Extract the [X, Y] coordinate from the center of the cell holding the provided text.  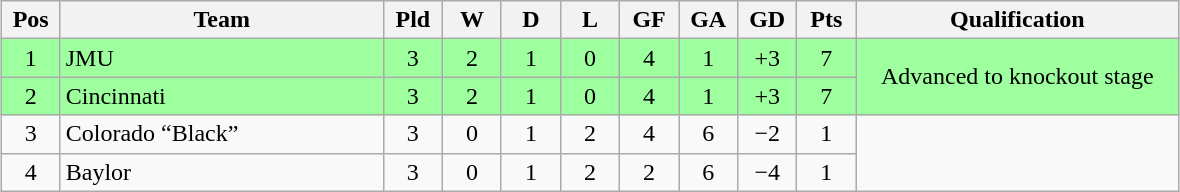
GA [708, 20]
Qualification [1018, 20]
JMU [222, 58]
Team [222, 20]
Colorado “Black” [222, 134]
W [472, 20]
Cincinnati [222, 96]
GD [768, 20]
Pos [30, 20]
Pld [412, 20]
−2 [768, 134]
D [530, 20]
Baylor [222, 172]
Advanced to knockout stage [1018, 77]
GF [650, 20]
Pts [826, 20]
L [590, 20]
−4 [768, 172]
